Return the (X, Y) coordinate for the center point of the cell that contains the specified text.  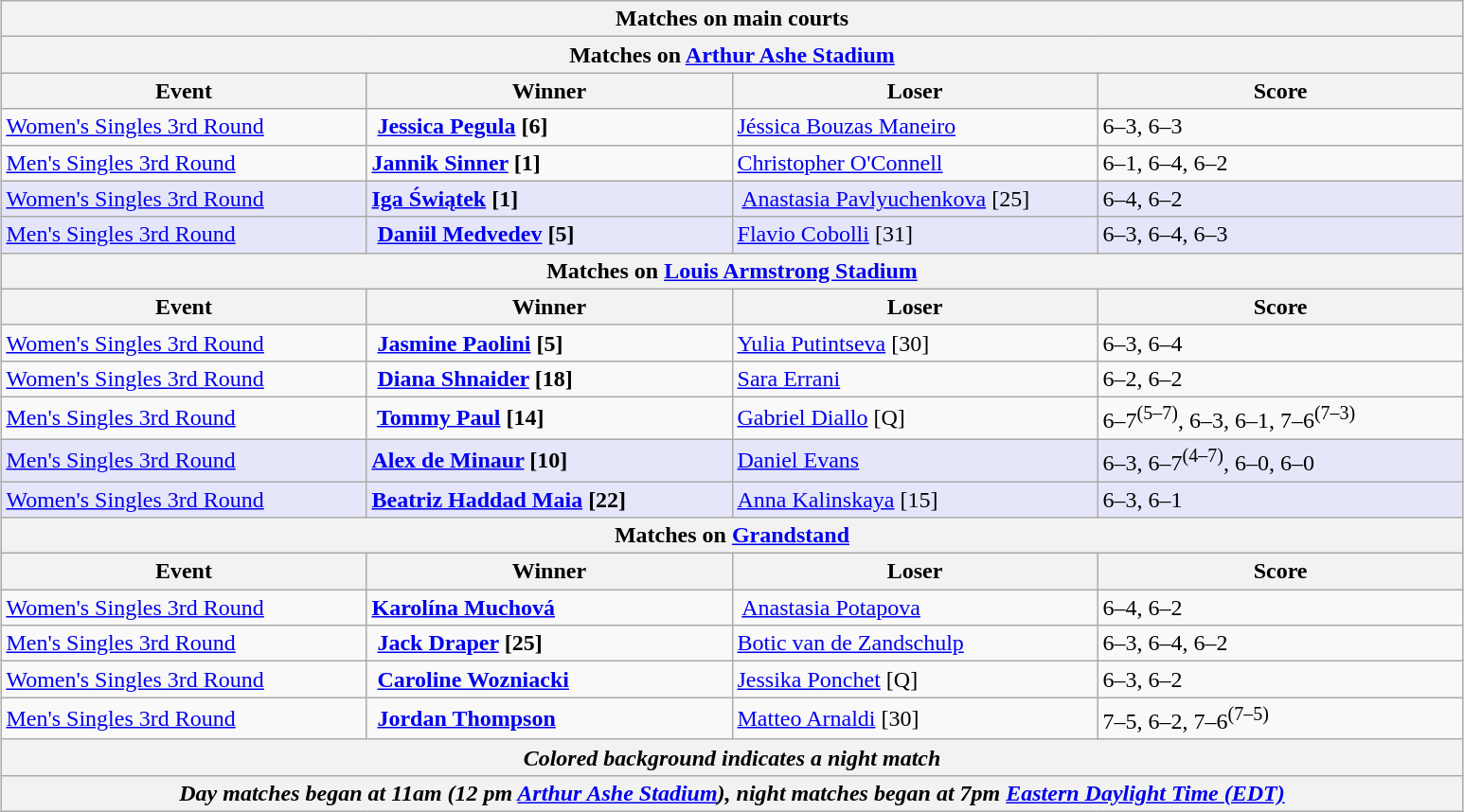
Matches on Grandstand (732, 536)
Diana Shnaider [18] (549, 379)
Alex de Minaur [10] (549, 460)
6–3, 6–2 (1280, 680)
6–3, 6–4, 6–3 (1280, 235)
6–3, 6–4 (1280, 343)
Anastasia Pavlyuchenkova [25] (915, 199)
Jéssica Bouzas Maneiro (915, 127)
Flavio Cobolli [31] (915, 235)
Matches on Arthur Ashe Stadium (732, 55)
6–7(5–7), 6–3, 6–1, 7–6(7–3) (1280, 418)
Matches on Louis Armstrong Stadium (732, 271)
Caroline Wozniacki (549, 680)
Anastasia Potapova (915, 608)
Jordan Thompson (549, 719)
Yulia Putintseva [30] (915, 343)
Christopher O'Connell (915, 163)
Jannik Sinner [1] (549, 163)
6–3, 6–3 (1280, 127)
6–3, 6–7(4–7), 6–0, 6–0 (1280, 460)
6–3, 6–1 (1280, 500)
Jasmine Paolini [5] (549, 343)
Daniil Medvedev [5] (549, 235)
Matteo Arnaldi [30] (915, 719)
Iga Świątek [1] (549, 199)
Jack Draper [25] (549, 644)
6–3, 6–4, 6–2 (1280, 644)
Beatriz Haddad Maia [22] (549, 500)
Matches on main courts (732, 19)
Day matches began at 11am (12 pm Arthur Ashe Stadium), night matches began at 7pm Eastern Daylight Time (EDT) (732, 794)
Karolína Muchová (549, 608)
7–5, 6–2, 7–6(7–5) (1280, 719)
Anna Kalinskaya [15] (915, 500)
Colored background indicates a night match (732, 757)
Gabriel Diallo [Q] (915, 418)
Sara Errani (915, 379)
6–2, 6–2 (1280, 379)
6–1, 6–4, 6–2 (1280, 163)
Tommy Paul [14] (549, 418)
Botic van de Zandschulp (915, 644)
Jessika Ponchet [Q] (915, 680)
Jessica Pegula [6] (549, 127)
Daniel Evans (915, 460)
